Determine the (X, Y) coordinate at the center of the cell enclosing the given text.  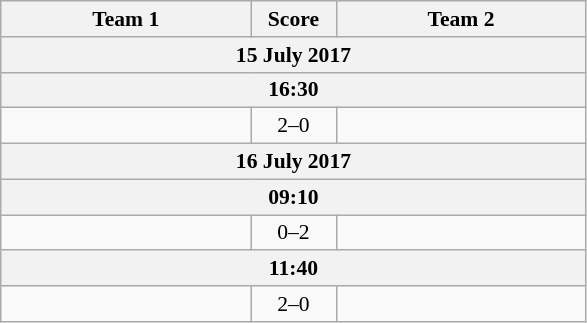
Team 2 (461, 19)
Team 1 (126, 19)
16 July 2017 (294, 162)
11:40 (294, 269)
0–2 (294, 233)
15 July 2017 (294, 55)
Score (294, 19)
16:30 (294, 90)
09:10 (294, 197)
